Find where the given text appears and provide that cell's center as (x, y) coordinate. 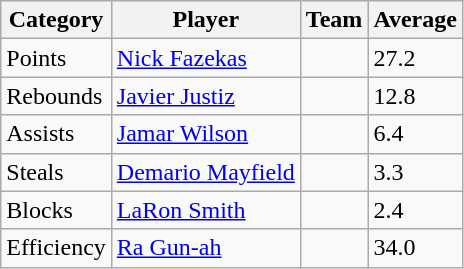
6.4 (416, 134)
Average (416, 20)
2.4 (416, 210)
12.8 (416, 96)
Steals (56, 172)
Javier Justiz (206, 96)
34.0 (416, 248)
Jamar Wilson (206, 134)
LaRon Smith (206, 210)
Points (56, 58)
Blocks (56, 210)
Demario Mayfield (206, 172)
Category (56, 20)
Nick Fazekas (206, 58)
27.2 (416, 58)
Ra Gun-ah (206, 248)
3.3 (416, 172)
Efficiency (56, 248)
Rebounds (56, 96)
Assists (56, 134)
Player (206, 20)
Team (334, 20)
